Pinpoint the cell where the given text exists, returning its (X, Y) midpoint coordinate. 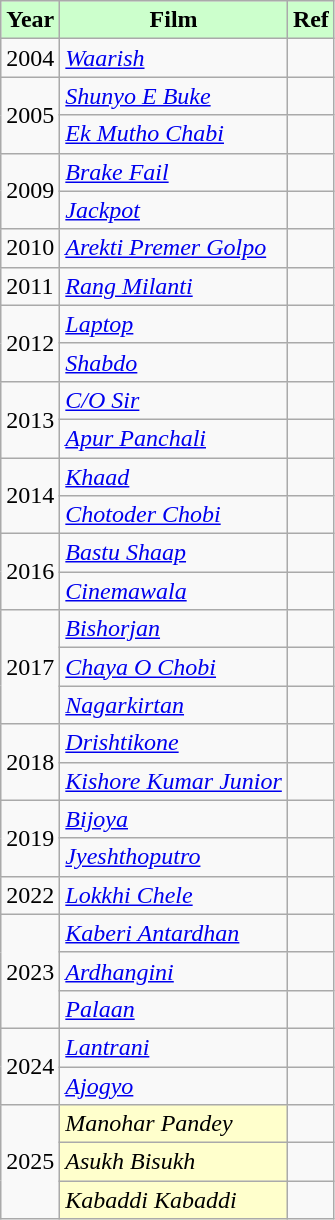
Nagarkirtan (174, 705)
2019 (30, 838)
Kaberi Antardhan (174, 933)
Ardhangini (174, 971)
Shabdo (174, 362)
Film (174, 20)
Waarish (174, 58)
Brake Fail (174, 172)
2010 (30, 248)
Chotoder Chobi (174, 515)
Cinemawala (174, 591)
2024 (30, 1066)
Bastu Shaap (174, 553)
Asukh Bisukh (174, 1162)
Lokkhi Chele (174, 895)
2005 (30, 115)
Lantrani (174, 1047)
2009 (30, 191)
Ajogyo (174, 1085)
2012 (30, 343)
2025 (30, 1162)
Jackpot (174, 210)
Rang Milanti (174, 286)
2023 (30, 971)
Kabaddi Kabaddi (174, 1200)
Ek Mutho Chabi (174, 134)
Bijoya (174, 819)
Jyeshthoputro (174, 857)
2022 (30, 895)
Bishorjan (174, 629)
Arekti Premer Golpo (174, 248)
Shunyo E Buke (174, 96)
2016 (30, 572)
2014 (30, 496)
Year (30, 20)
Apur Panchali (174, 438)
2018 (30, 762)
Laptop (174, 324)
Palaan (174, 1009)
Chaya O Chobi (174, 667)
2017 (30, 667)
Kishore Kumar Junior (174, 781)
Ref (310, 20)
2011 (30, 286)
Manohar Pandey (174, 1124)
Drishtikone (174, 743)
C/O Sir (174, 400)
2004 (30, 58)
Khaad (174, 477)
2013 (30, 419)
